Search for the cell housing the specified text and yield its (x, y) center coordinate. 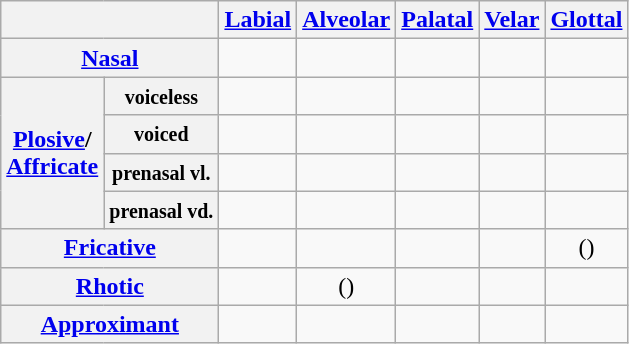
Velar (512, 20)
prenasal vd. (162, 210)
Fricative (110, 248)
Palatal (438, 20)
Glottal (586, 20)
Rhotic (110, 286)
Labial (258, 20)
Plosive/Affricate (52, 153)
voiceless (162, 96)
Approximant (110, 324)
Alveolar (346, 20)
voiced (162, 134)
Nasal (110, 58)
prenasal vl. (162, 172)
